Return the [X, Y] coordinate for the center point of the cell that contains the specified text.  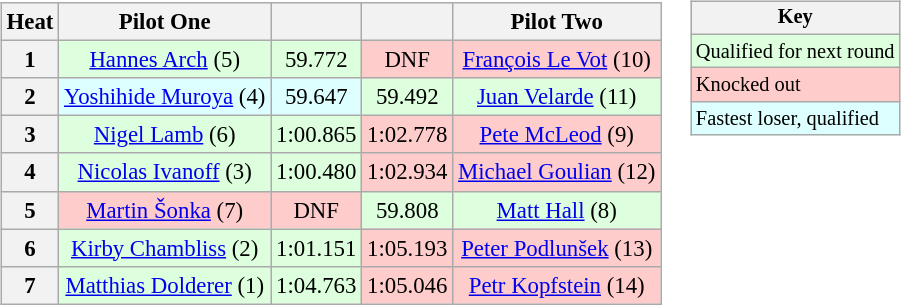
3 [30, 135]
Juan Velarde (11) [557, 97]
Peter Podlunšek (13) [557, 248]
Pete McLeod (9) [557, 135]
59.647 [316, 97]
Qualified for next round [795, 51]
1:01.151 [316, 248]
4 [30, 172]
7 [30, 285]
Matt Hall (8) [557, 210]
59.808 [408, 210]
Petr Kopfstein (14) [557, 285]
Fastest loser, qualified [795, 119]
Knocked out [795, 85]
Nigel Lamb (6) [165, 135]
1:00.865 [316, 135]
Nicolas Ivanoff (3) [165, 172]
1:05.046 [408, 285]
Pilot One [165, 22]
Martin Šonka (7) [165, 210]
Michael Goulian (12) [557, 172]
Hannes Arch (5) [165, 60]
Key [795, 18]
1:02.778 [408, 135]
1:05.193 [408, 248]
1:02.934 [408, 172]
6 [30, 248]
5 [30, 210]
59.492 [408, 97]
Pilot Two [557, 22]
2 [30, 97]
Yoshihide Muroya (4) [165, 97]
Kirby Chambliss (2) [165, 248]
1:04.763 [316, 285]
1:00.480 [316, 172]
Matthias Dolderer (1) [165, 285]
59.772 [316, 60]
François Le Vot (10) [557, 60]
Heat [30, 22]
1 [30, 60]
